Locate the cell with the specified text and output its (x, y) center coordinate. 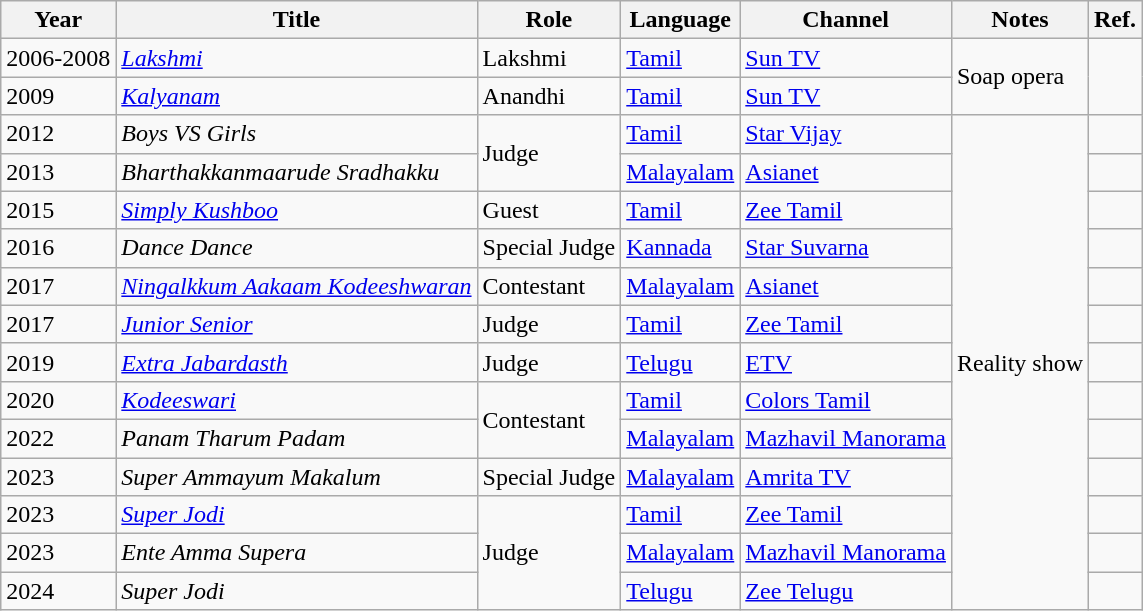
Role (549, 20)
2016 (58, 248)
Extra Jabardasth (296, 362)
ETV (846, 362)
Title (296, 20)
Ref. (1116, 20)
2006-2008 (58, 58)
Boys VS Girls (296, 134)
Kalyanam (296, 96)
2024 (58, 591)
Junior Senior (296, 324)
Kannada (680, 248)
Kodeeswari (296, 400)
Super Ammayum Makalum (296, 477)
2013 (58, 172)
Year (58, 20)
2009 (58, 96)
Notes (1020, 20)
Channel (846, 20)
Star Suvarna (846, 248)
Language (680, 20)
Guest (549, 210)
Colors Tamil (846, 400)
Ente Amma Supera (296, 553)
Anandhi (549, 96)
2015 (58, 210)
Ningalkkum Aakaam Kodeeshwaran (296, 286)
2022 (58, 438)
Amrita TV (846, 477)
Reality show (1020, 362)
Simply Kushboo (296, 210)
Panam Tharum Padam (296, 438)
Soap opera (1020, 77)
Dance Dance (296, 248)
2020 (58, 400)
2012 (58, 134)
Zee Telugu (846, 591)
2019 (58, 362)
Bharthakkanmaarude Sradhakku (296, 172)
Star Vijay (846, 134)
